Provide the (X, Y) coordinate of the cell's center where the given text is located.  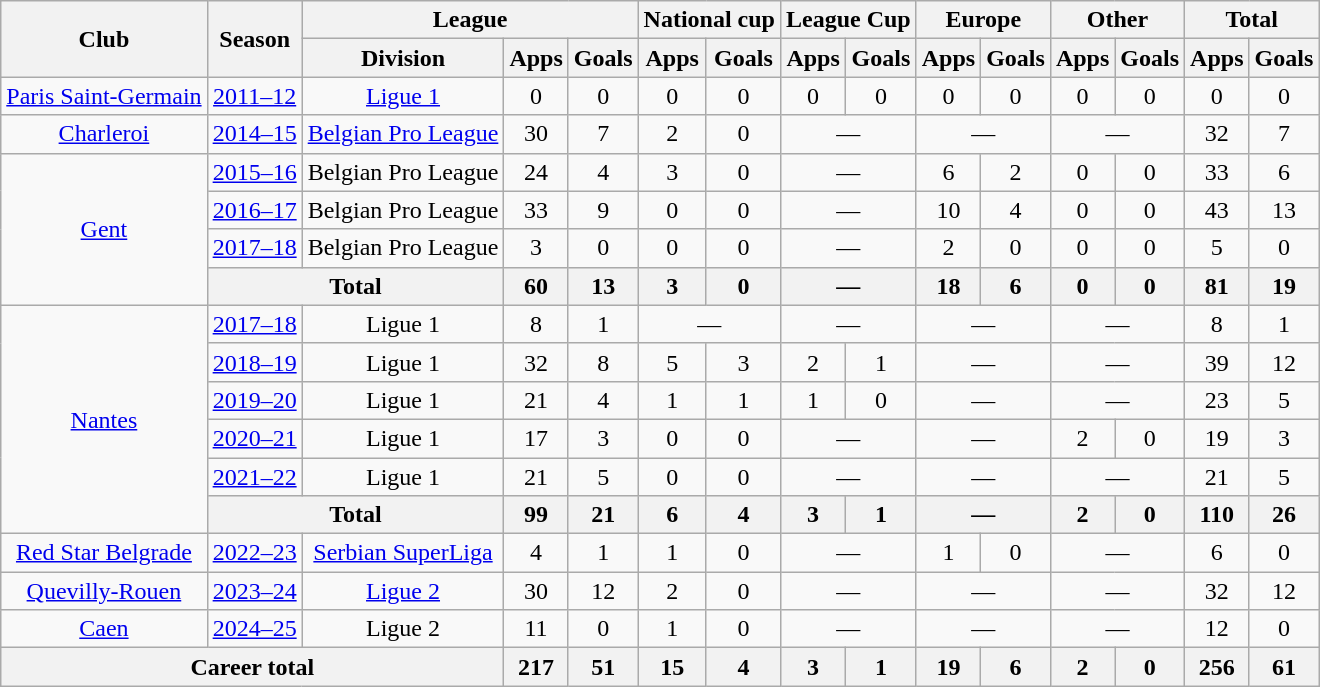
National cup (709, 20)
Club (104, 39)
Gent (104, 229)
9 (603, 210)
Division (403, 58)
Season (254, 39)
Caen (104, 629)
61 (1284, 667)
2018–19 (254, 362)
2020–21 (254, 438)
10 (948, 210)
18 (948, 286)
15 (672, 667)
2019–20 (254, 400)
17 (536, 438)
24 (536, 172)
2015–16 (254, 172)
League (470, 20)
110 (1217, 515)
11 (536, 629)
Red Star Belgrade (104, 553)
256 (1217, 667)
26 (1284, 515)
2011–12 (254, 96)
Career total (252, 667)
2014–15 (254, 134)
League Cup (848, 20)
43 (1217, 210)
2022–23 (254, 553)
Serbian SuperLiga (403, 553)
Europe (983, 20)
Paris Saint-Germain (104, 96)
Nantes (104, 419)
81 (1217, 286)
2024–25 (254, 629)
217 (536, 667)
2016–17 (254, 210)
Charleroi (104, 134)
39 (1217, 362)
99 (536, 515)
Other (1117, 20)
51 (603, 667)
2023–24 (254, 591)
2021–22 (254, 477)
60 (536, 286)
23 (1217, 400)
Quevilly-Rouen (104, 591)
